Search for the cell housing the specified text and yield its [x, y] center coordinate. 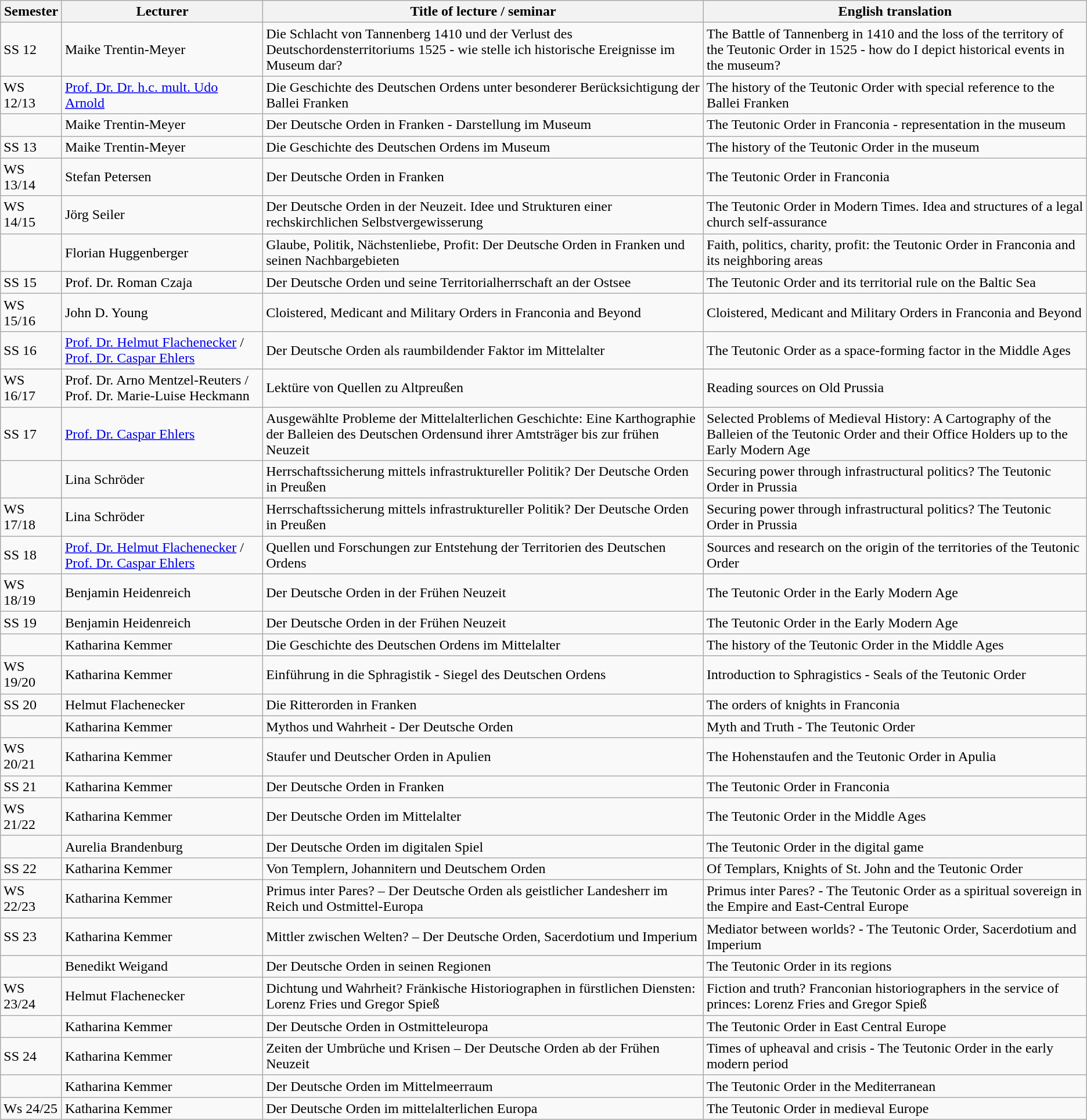
English translation [895, 12]
Quellen und Forschungen zur Entstehung der Territorien des Deutschen Ordens [483, 555]
Mediator between worlds? - The Teutonic Order, Sacerdotium and Imperium [895, 936]
Der Deutsche Orden in Franken - Darstellung im Museum [483, 125]
John D. Young [162, 313]
Glaube, Politik, Nächstenliebe, Profit: Der Deutsche Orden in Franken und seinen Nachbargebieten [483, 252]
WS 14/15 [31, 215]
Lecturer [162, 12]
SS 19 [31, 623]
WS 22/23 [31, 898]
The orders of knights in Franconia [895, 705]
Die Geschichte des Deutschen Ordens im Mittelalter [483, 645]
Die Geschichte des Deutschen Ordens im Museum [483, 147]
Mittler zwischen Welten? – Der Deutsche Orden, Sacerdotium und Imperium [483, 936]
SS 17 [31, 433]
Stefan Petersen [162, 177]
Der Deutsche Orden in seinen Regionen [483, 967]
WS 15/16 [31, 313]
Primus inter Pares? - The Teutonic Order as a spiritual sovereign in the Empire and East-Central Europe [895, 898]
Primus inter Pares? – Der Deutsche Orden als geistlicher Landesherr im Reich und Ostmittel-Europa [483, 898]
Einführung in die Sphragistik - Siegel des Deutschen Ordens [483, 675]
Die Schlacht von Tannenberg 1410 und der Verlust des Deutschordensterritoriums 1525 - wie stelle ich historische Ereignisse im Museum dar? [483, 49]
Myth and Truth - The Teutonic Order [895, 727]
The Teutonic Order in the Mediterranean [895, 1086]
The Teutonic Order in East Central Europe [895, 1026]
Der Deutsche Orden im Mittelalter [483, 817]
WS 23/24 [31, 997]
The Teutonic Order in Franconia - representation in the museum [895, 125]
Prof. Dr. Dr. h.c. mult. Udo Arnold [162, 95]
Ws 24/25 [31, 1108]
Prof. Dr. Caspar Ehlers [162, 433]
The Teutonic Order and its territorial rule on the Baltic Sea [895, 282]
SS 24 [31, 1056]
Die Ritterorden in Franken [483, 705]
SS 22 [31, 868]
SS 18 [31, 555]
SS 21 [31, 787]
The Hohenstaufen and the Teutonic Order in Apulia [895, 756]
WS 16/17 [31, 388]
Zeiten der Umbrüche und Krisen – Der Deutsche Orden ab der Frühen Neuzeit [483, 1056]
The Teutonic Order in medieval Europe [895, 1108]
The Teutonic Order in the digital game [895, 846]
SS 16 [31, 350]
The Teutonic Order in its regions [895, 967]
Aurelia Brandenburg [162, 846]
Der Deutsche Orden in Ostmitteleuropa [483, 1026]
WS 21/22 [31, 817]
Mythos und Wahrheit - Der Deutsche Orden [483, 727]
The Teutonic Order in Modern Times. Idea and structures of a legal church self-assurance [895, 215]
Der Deutsche Orden im digitalen Spiel [483, 846]
Prof. Dr. Roman Czaja [162, 282]
SS 15 [31, 282]
WS 20/21 [31, 756]
WS 19/20 [31, 675]
Der Deutsche Orden im mittelalterlichen Europa [483, 1108]
Der Deutsche Orden und seine Territorialherrschaft an der Ostsee [483, 282]
The Battle of Tannenberg in 1410 and the loss of the territory of the Teutonic Order in 1525 - how do I depict historical events in the museum? [895, 49]
Der Deutsche Orden als raumbildender Faktor im Mittelalter [483, 350]
WS 13/14 [31, 177]
WS 18/19 [31, 593]
SS 12 [31, 49]
Die Geschichte des Deutschen Ordens unter besonderer Berücksichtigung der Ballei Franken [483, 95]
The history of the Teutonic Order in the Middle Ages [895, 645]
Der Deutsche Orden im Mittelmeerraum [483, 1086]
Jörg Seiler [162, 215]
The history of the Teutonic Order in the museum [895, 147]
WS 12/13 [31, 95]
Reading sources on Old Prussia [895, 388]
Florian Huggenberger [162, 252]
The Teutonic Order in the Middle Ages [895, 817]
Dichtung und Wahrheit? Fränkische Historiographen in fürstlichen Diensten: Lorenz Fries und Gregor Spieß [483, 997]
Title of lecture / seminar [483, 12]
Of Templars, Knights of St. John and the Teutonic Order [895, 868]
Introduction to Sphragistics - Seals of the Teutonic Order [895, 675]
Von Templern, Johannitern und Deutschem Orden [483, 868]
SS 20 [31, 705]
Sources and research on the origin of the territories of the Teutonic Order [895, 555]
Fiction and truth? Franconian historiographers in the service of princes: Lorenz Fries and Gregor Spieß [895, 997]
The Teutonic Order as a space-forming factor in the Middle Ages [895, 350]
Lektüre von Quellen zu Altpreußen [483, 388]
Der Deutsche Orden in der Neuzeit. Idee und Strukturen einer rechskirchlichen Selbstvergewisserung [483, 215]
Benedikt Weigand [162, 967]
Staufer und Deutscher Orden in Apulien [483, 756]
Times of upheaval and crisis - The Teutonic Order in the early modern period [895, 1056]
Prof. Dr. Arno Mentzel-Reuters / Prof. Dr. Marie-Luise Heckmann [162, 388]
Faith, politics, charity, profit: the Teutonic Order in Franconia and its neighboring areas [895, 252]
WS 17/18 [31, 517]
Selected Problems of Medieval History: A Cartography of the Balleien of the Teutonic Order and their Office Holders up to the Early Modern Age [895, 433]
Semester [31, 12]
The history of the Teutonic Order with special reference to the Ballei Franken [895, 95]
SS 23 [31, 936]
SS 13 [31, 147]
